Determine the (X, Y) coordinate at the center of the cell enclosing the given text.  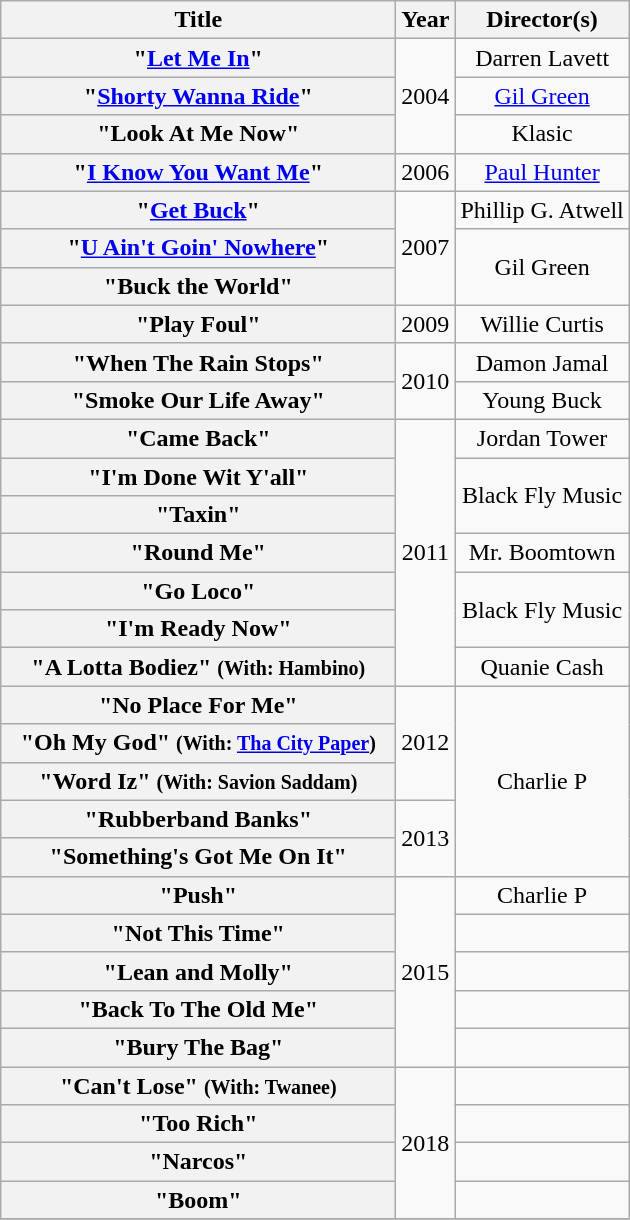
Willie Curtis (542, 324)
"Oh My God" (With: Tha City Paper) (198, 743)
"Let Me In" (198, 58)
2010 (426, 381)
"Buck the World" (198, 286)
Darren Lavett (542, 58)
"Boom" (198, 1200)
2015 (426, 971)
Phillip G. Atwell (542, 210)
Director(s) (542, 20)
2018 (426, 1142)
"Rubberband Banks" (198, 819)
Damon Jamal (542, 362)
"I Know You Want Me" (198, 172)
Klasic (542, 134)
"I'm Done Wit Y'all" (198, 477)
"Back To The Old Me" (198, 1009)
"Go Loco" (198, 591)
"Play Foul" (198, 324)
"Smoke Our Life Away" (198, 400)
Year (426, 20)
"When The Rain Stops" (198, 362)
"A Lotta Bodiez" (With: Hambino) (198, 667)
"Get Buck" (198, 210)
2013 (426, 838)
"Something's Got Me On It" (198, 857)
"Taxin" (198, 515)
"Not This Time" (198, 933)
2011 (426, 552)
"Word Iz" (With: Savion Saddam) (198, 781)
2004 (426, 96)
2009 (426, 324)
"U Ain't Goin' Nowhere" (198, 248)
"Shorty Wanna Ride" (198, 96)
Young Buck (542, 400)
2007 (426, 248)
"Round Me" (198, 553)
"Bury The Bag" (198, 1047)
Quanie Cash (542, 667)
"Can't Lose" (With: Twanee) (198, 1085)
"Came Back" (198, 438)
"I'm Ready Now" (198, 629)
"Push" (198, 895)
"Lean and Molly" (198, 971)
Paul Hunter (542, 172)
2012 (426, 743)
"No Place For Me" (198, 705)
Mr. Boomtown (542, 553)
2006 (426, 172)
Jordan Tower (542, 438)
"Look At Me Now" (198, 134)
Title (198, 20)
"Narcos" (198, 1162)
"Too Rich" (198, 1124)
